Identify which cell holds the provided text, then report its [x, y] central coordinate. 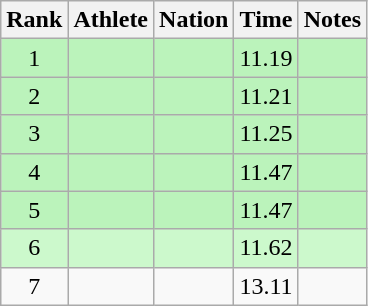
11.21 [266, 96]
3 [34, 134]
Rank [34, 20]
4 [34, 172]
Time [266, 20]
5 [34, 210]
11.25 [266, 134]
2 [34, 96]
Nation [194, 20]
7 [34, 286]
11.62 [266, 248]
6 [34, 248]
Notes [332, 20]
13.11 [266, 286]
1 [34, 58]
11.19 [266, 58]
Athlete [111, 20]
